Locate the cell with the specified text and output its [x, y] center coordinate. 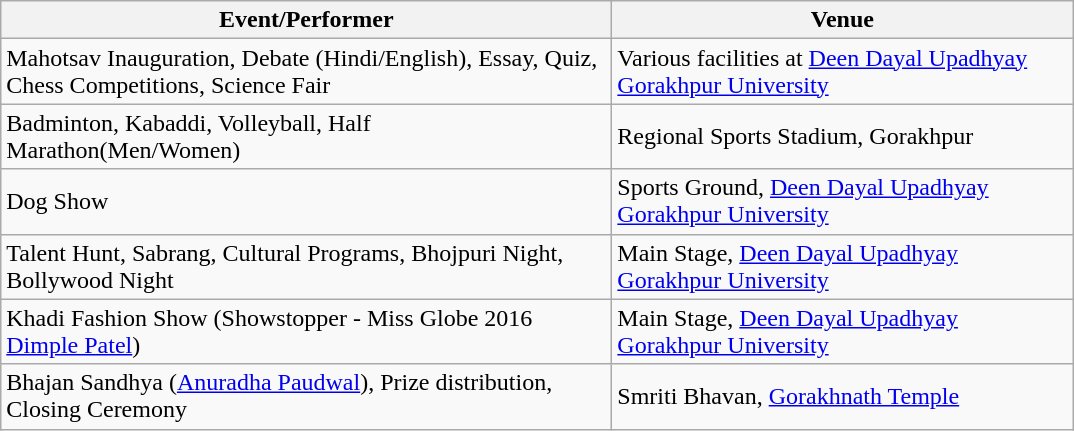
Badminton, Kabaddi, Volleyball, Half Marathon(Men/Women) [306, 136]
Mahotsav Inauguration, Debate (Hindi/English), Essay, Quiz, Chess Competitions, Science Fair [306, 72]
Smriti Bhavan, Gorakhnath Temple [842, 396]
Sports Ground, Deen Dayal Upadhyay Gorakhpur University [842, 202]
Various facilities at Deen Dayal Upadhyay Gorakhpur University [842, 72]
Talent Hunt, Sabrang, Cultural Programs, Bhojpuri Night, Bollywood Night [306, 266]
Khadi Fashion Show (Showstopper - Miss Globe 2016 Dimple Patel) [306, 332]
Venue [842, 20]
Bhajan Sandhya (Anuradha Paudwal), Prize distribution, Closing Ceremony [306, 396]
Regional Sports Stadium, Gorakhpur [842, 136]
Event/Performer [306, 20]
Dog Show [306, 202]
